Pinpoint the cell where the given text exists, returning its [X, Y] midpoint coordinate. 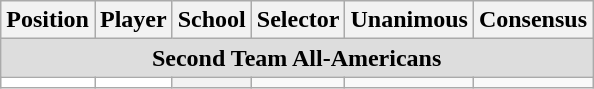
School [212, 20]
Second Team All-Americans [297, 58]
Position [48, 20]
Player [133, 20]
Consensus [532, 20]
Selector [298, 20]
Unanimous [409, 20]
